Determine the [x, y] coordinate at the center of the cell enclosing the given text.  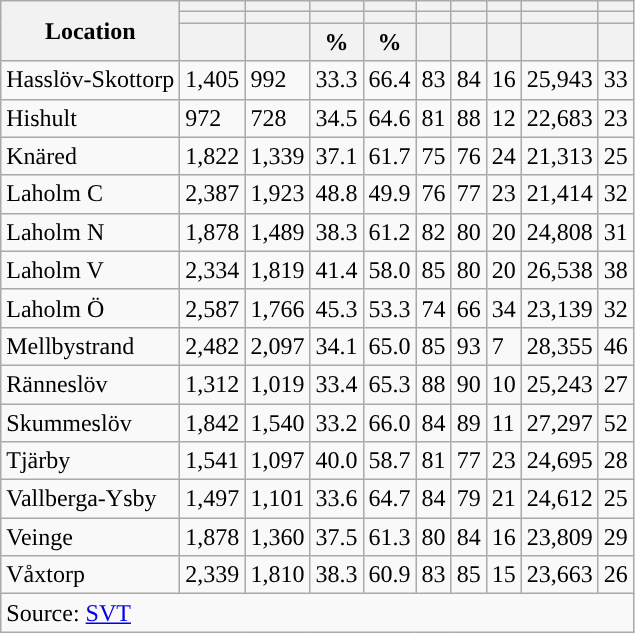
2,097 [278, 346]
65.0 [390, 346]
15 [504, 575]
1,842 [212, 423]
27,297 [560, 423]
7 [504, 346]
Tjärby [90, 461]
1,540 [278, 423]
33.4 [336, 384]
21,414 [560, 194]
58.7 [390, 461]
Laholm N [90, 232]
49.9 [390, 194]
33 [616, 80]
60.9 [390, 575]
10 [504, 384]
1,360 [278, 537]
40.0 [336, 461]
1,097 [278, 461]
Mellbystrand [90, 346]
1,019 [278, 384]
82 [434, 232]
61.2 [390, 232]
Hasslöv-Skottorp [90, 80]
66 [468, 308]
34.1 [336, 346]
41.4 [336, 270]
728 [278, 118]
Laholm Ö [90, 308]
Laholm C [90, 194]
1,819 [278, 270]
2,587 [212, 308]
Vallberga-Ysby [90, 499]
64.6 [390, 118]
Våxtorp [90, 575]
Source: SVT [318, 613]
53.3 [390, 308]
992 [278, 80]
23,139 [560, 308]
Veinge [90, 537]
22,683 [560, 118]
93 [468, 346]
Skummeslöv [90, 423]
75 [434, 156]
48.8 [336, 194]
2,334 [212, 270]
61.3 [390, 537]
1,405 [212, 80]
29 [616, 537]
11 [504, 423]
24 [504, 156]
26 [616, 575]
972 [212, 118]
45.3 [336, 308]
65.3 [390, 384]
Location [90, 31]
66.4 [390, 80]
37.5 [336, 537]
1,312 [212, 384]
61.7 [390, 156]
34.5 [336, 118]
33.3 [336, 80]
2,387 [212, 194]
89 [468, 423]
1,489 [278, 232]
23,809 [560, 537]
46 [616, 346]
23,663 [560, 575]
24,695 [560, 461]
Ränneslöv [90, 384]
58.0 [390, 270]
27 [616, 384]
2,482 [212, 346]
33.6 [336, 499]
25,943 [560, 80]
64.7 [390, 499]
1,101 [278, 499]
37.1 [336, 156]
1,766 [278, 308]
31 [616, 232]
28 [616, 461]
1,339 [278, 156]
52 [616, 423]
12 [504, 118]
28,355 [560, 346]
Laholm V [90, 270]
21,313 [560, 156]
25,243 [560, 384]
2,339 [212, 575]
90 [468, 384]
1,810 [278, 575]
Knäred [90, 156]
Hishult [90, 118]
74 [434, 308]
34 [504, 308]
21 [504, 499]
26,538 [560, 270]
79 [468, 499]
38 [616, 270]
24,612 [560, 499]
1,497 [212, 499]
24,808 [560, 232]
33.2 [336, 423]
1,541 [212, 461]
1,822 [212, 156]
1,923 [278, 194]
66.0 [390, 423]
